Search for the cell housing the specified text and yield its [X, Y] center coordinate. 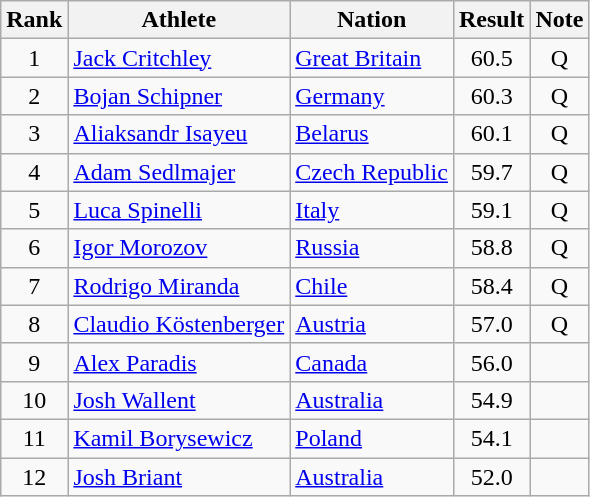
Italy [372, 210]
2 [34, 96]
Note [560, 20]
Canada [372, 362]
Czech Republic [372, 172]
60.1 [491, 134]
56.0 [491, 362]
58.8 [491, 248]
Russia [372, 248]
5 [34, 210]
12 [34, 477]
Austria [372, 324]
Igor Morozov [179, 248]
54.9 [491, 400]
Alex Paradis [179, 362]
Chile [372, 286]
Kamil Borysewicz [179, 438]
10 [34, 400]
Nation [372, 20]
11 [34, 438]
Belarus [372, 134]
3 [34, 134]
Josh Wallent [179, 400]
Adam Sedlmajer [179, 172]
Germany [372, 96]
60.3 [491, 96]
9 [34, 362]
Claudio Köstenberger [179, 324]
6 [34, 248]
57.0 [491, 324]
59.7 [491, 172]
Athlete [179, 20]
4 [34, 172]
54.1 [491, 438]
Poland [372, 438]
Result [491, 20]
7 [34, 286]
Bojan Schipner [179, 96]
8 [34, 324]
59.1 [491, 210]
Josh Briant [179, 477]
Great Britain [372, 58]
Jack Critchley [179, 58]
Aliaksandr Isayeu [179, 134]
52.0 [491, 477]
1 [34, 58]
Rodrigo Miranda [179, 286]
60.5 [491, 58]
58.4 [491, 286]
Rank [34, 20]
Luca Spinelli [179, 210]
